Locate the cell with the specified text and output its (x, y) center coordinate. 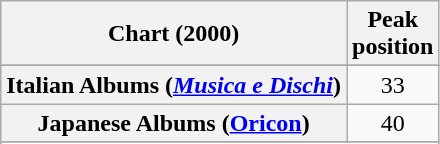
Japanese Albums (Oricon) (174, 123)
40 (393, 123)
33 (393, 85)
Peakposition (393, 34)
Italian Albums (Musica e Dischi) (174, 85)
Chart (2000) (174, 34)
